Locate the cell with the specified text and output its [X, Y] center coordinate. 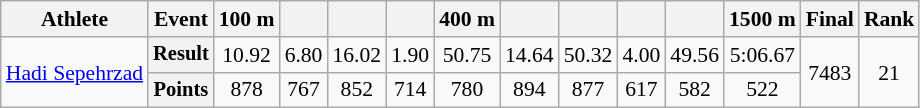
Points [181, 90]
Hadi Sepehrzad [74, 72]
767 [304, 90]
6.80 [304, 55]
780 [467, 90]
852 [356, 90]
5:06.67 [762, 55]
Final [830, 19]
Event [181, 19]
522 [762, 90]
1500 m [762, 19]
Rank [890, 19]
894 [530, 90]
714 [410, 90]
877 [588, 90]
21 [890, 72]
50.75 [467, 55]
49.56 [694, 55]
582 [694, 90]
Result [181, 55]
878 [247, 90]
400 m [467, 19]
617 [641, 90]
16.02 [356, 55]
Athlete [74, 19]
10.92 [247, 55]
14.64 [530, 55]
4.00 [641, 55]
100 m [247, 19]
7483 [830, 72]
50.32 [588, 55]
1.90 [410, 55]
